Extract the [x, y] coordinate from the center of the cell holding the provided text.  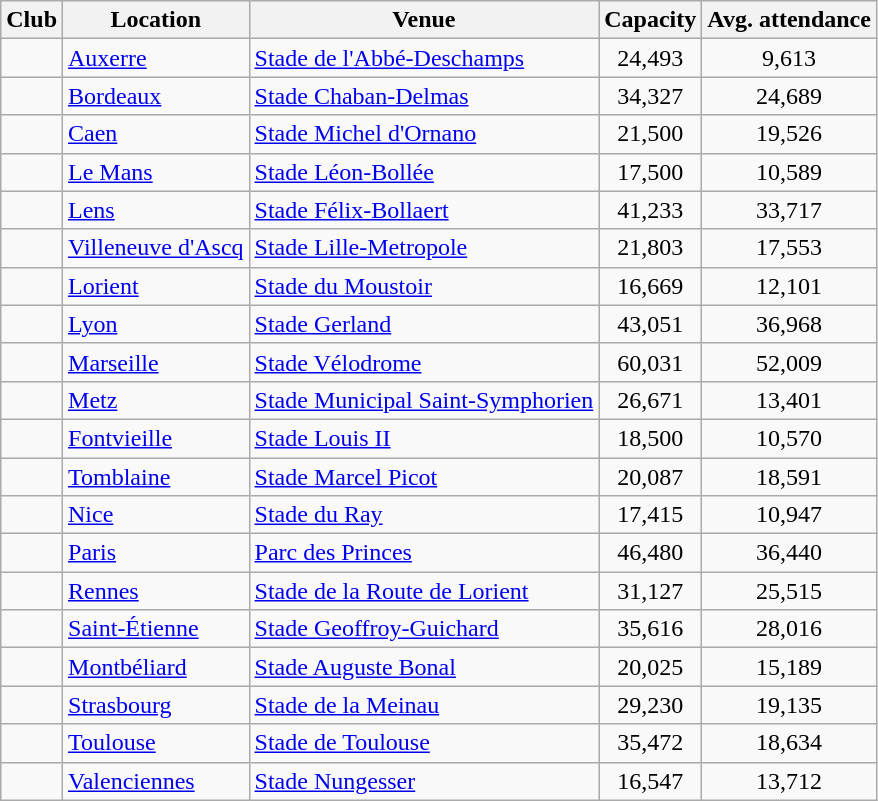
13,712 [790, 781]
13,401 [790, 400]
35,616 [650, 629]
Saint-Étienne [156, 629]
21,803 [650, 248]
18,634 [790, 743]
Stade Louis II [424, 438]
Paris [156, 553]
Nice [156, 515]
Stade Geoffroy-Guichard [424, 629]
Stade Gerland [424, 324]
Caen [156, 134]
Montbéliard [156, 667]
10,589 [790, 172]
Stade Municipal Saint-Symphorien [424, 400]
Stade de la Meinau [424, 705]
Auxerre [156, 58]
17,415 [650, 515]
Stade du Moustoir [424, 286]
18,500 [650, 438]
Stade Léon-Bollée [424, 172]
16,669 [650, 286]
Capacity [650, 20]
Parc des Princes [424, 553]
34,327 [650, 96]
46,480 [650, 553]
19,135 [790, 705]
Stade du Ray [424, 515]
28,016 [790, 629]
36,440 [790, 553]
Stade Michel d'Ornano [424, 134]
36,968 [790, 324]
29,230 [650, 705]
Stade Vélodrome [424, 362]
Villeneuve d'Ascq [156, 248]
31,127 [650, 591]
10,570 [790, 438]
Bordeaux [156, 96]
Venue [424, 20]
Valenciennes [156, 781]
21,500 [650, 134]
19,526 [790, 134]
17,553 [790, 248]
20,025 [650, 667]
52,009 [790, 362]
Stade Lille-Metropole [424, 248]
10,947 [790, 515]
Toulouse [156, 743]
33,717 [790, 210]
Lorient [156, 286]
16,547 [650, 781]
Tomblaine [156, 477]
Stade Nungesser [424, 781]
9,613 [790, 58]
Location [156, 20]
Metz [156, 400]
Stade Félix-Bollaert [424, 210]
35,472 [650, 743]
60,031 [650, 362]
Club [32, 20]
Marseille [156, 362]
24,689 [790, 96]
Stade de Toulouse [424, 743]
20,087 [650, 477]
26,671 [650, 400]
Avg. attendance [790, 20]
Stade de la Route de Lorient [424, 591]
43,051 [650, 324]
17,500 [650, 172]
12,101 [790, 286]
Stade Chaban-Delmas [424, 96]
Le Mans [156, 172]
25,515 [790, 591]
Stade Marcel Picot [424, 477]
Rennes [156, 591]
24,493 [650, 58]
Stade Auguste Bonal [424, 667]
18,591 [790, 477]
41,233 [650, 210]
Lens [156, 210]
15,189 [790, 667]
Fontvieille [156, 438]
Strasbourg [156, 705]
Stade de l'Abbé-Deschamps [424, 58]
Lyon [156, 324]
